Determine the (x, y) coordinate at the center of the cell enclosing the given text.  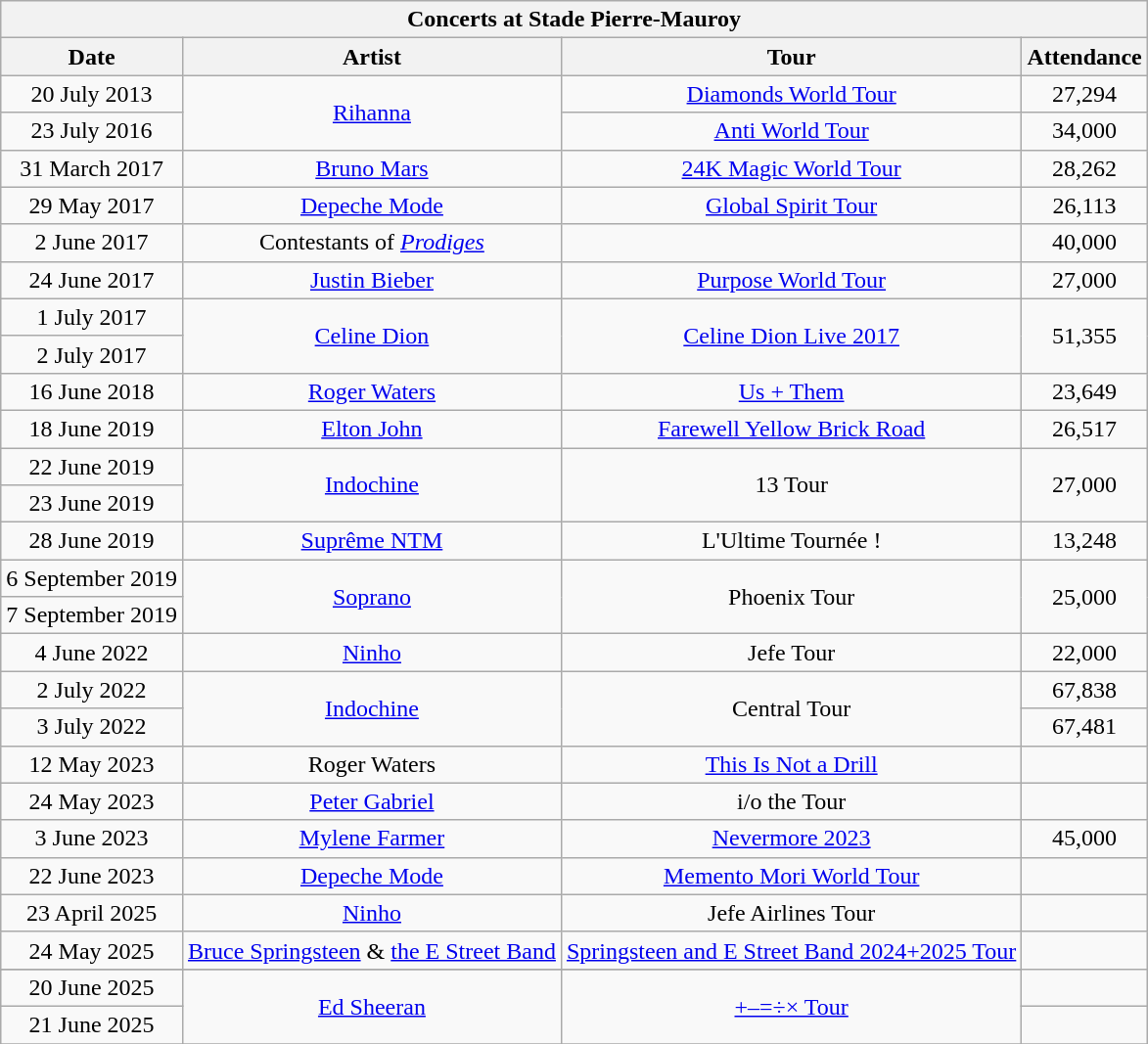
34,000 (1084, 131)
26,113 (1084, 205)
45,000 (1084, 839)
23,649 (1084, 391)
Jefe Airlines Tour (791, 913)
i/o the Tour (791, 801)
L'Ultime Tournée ! (791, 541)
67,481 (1084, 727)
13,248 (1084, 541)
12 May 2023 (92, 764)
22 June 2019 (92, 467)
Bruce Springsteen & the E Street Band (372, 950)
Artist (372, 57)
Attendance (1084, 57)
Rihanna (372, 113)
Ed Sheeran (372, 1006)
29 May 2017 (92, 205)
Us + Them (791, 391)
23 July 2016 (92, 131)
1 July 2017 (92, 317)
Central Tour (791, 708)
Mylene Farmer (372, 839)
22 June 2023 (92, 876)
20 June 2025 (92, 987)
21 June 2025 (92, 1024)
Soprano (372, 597)
2 July 2017 (92, 354)
Anti World Tour (791, 131)
Jefe Tour (791, 653)
6 September 2019 (92, 578)
Bruno Mars (372, 168)
18 June 2019 (92, 429)
51,355 (1084, 336)
Global Spirit Tour (791, 205)
Elton John (372, 429)
4 June 2022 (92, 653)
Farewell Yellow Brick Road (791, 429)
This Is Not a Drill (791, 764)
+–=÷× Tour (791, 1006)
Date (92, 57)
Contestants of Prodiges (372, 243)
3 June 2023 (92, 839)
Celine Dion (372, 336)
Tour (791, 57)
2 July 2022 (92, 690)
7 September 2019 (92, 615)
Peter Gabriel (372, 801)
25,000 (1084, 597)
Justin Bieber (372, 280)
Memento Mori World Tour (791, 876)
20 July 2013 (92, 94)
23 June 2019 (92, 504)
Purpose World Tour (791, 280)
16 June 2018 (92, 391)
28,262 (1084, 168)
24 May 2025 (92, 950)
31 March 2017 (92, 168)
2 June 2017 (92, 243)
40,000 (1084, 243)
23 April 2025 (92, 913)
26,517 (1084, 429)
27,294 (1084, 94)
Suprême NTM (372, 541)
Concerts at Stade Pierre-Mauroy (574, 20)
28 June 2019 (92, 541)
Diamonds World Tour (791, 94)
13 Tour (791, 485)
24 June 2017 (92, 280)
Phoenix Tour (791, 597)
3 July 2022 (92, 727)
Celine Dion Live 2017 (791, 336)
24 May 2023 (92, 801)
Springsteen and E Street Band 2024+2025 Tour (791, 950)
Nevermore 2023 (791, 839)
24K Magic World Tour (791, 168)
67,838 (1084, 690)
22,000 (1084, 653)
